Extract the (x, y) coordinate from the center of the cell holding the provided text.  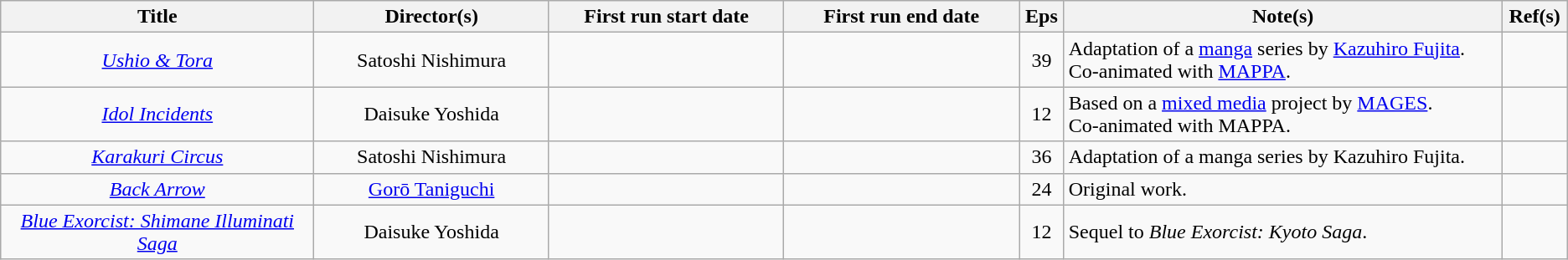
Based on a mixed media project by MAGES.Co-animated with MAPPA. (1283, 114)
Note(s) (1283, 17)
Sequel to Blue Exorcist: Kyoto Saga. (1283, 232)
24 (1042, 189)
39 (1042, 60)
Gorō Taniguchi (432, 189)
Ushio & Tora (157, 60)
First run start date (667, 17)
36 (1042, 157)
Blue Exorcist: Shimane Illuminati Saga (157, 232)
First run end date (901, 17)
Karakuri Circus (157, 157)
Idol Incidents (157, 114)
Adaptation of a manga series by Kazuhiro Fujita.Co-animated with MAPPA. (1283, 60)
Eps (1042, 17)
Title (157, 17)
Ref(s) (1534, 17)
Original work. (1283, 189)
Back Arrow (157, 189)
Director(s) (432, 17)
Adaptation of a manga series by Kazuhiro Fujita. (1283, 157)
